Output the (X, Y) coordinate of the center of the cell containing the given text.  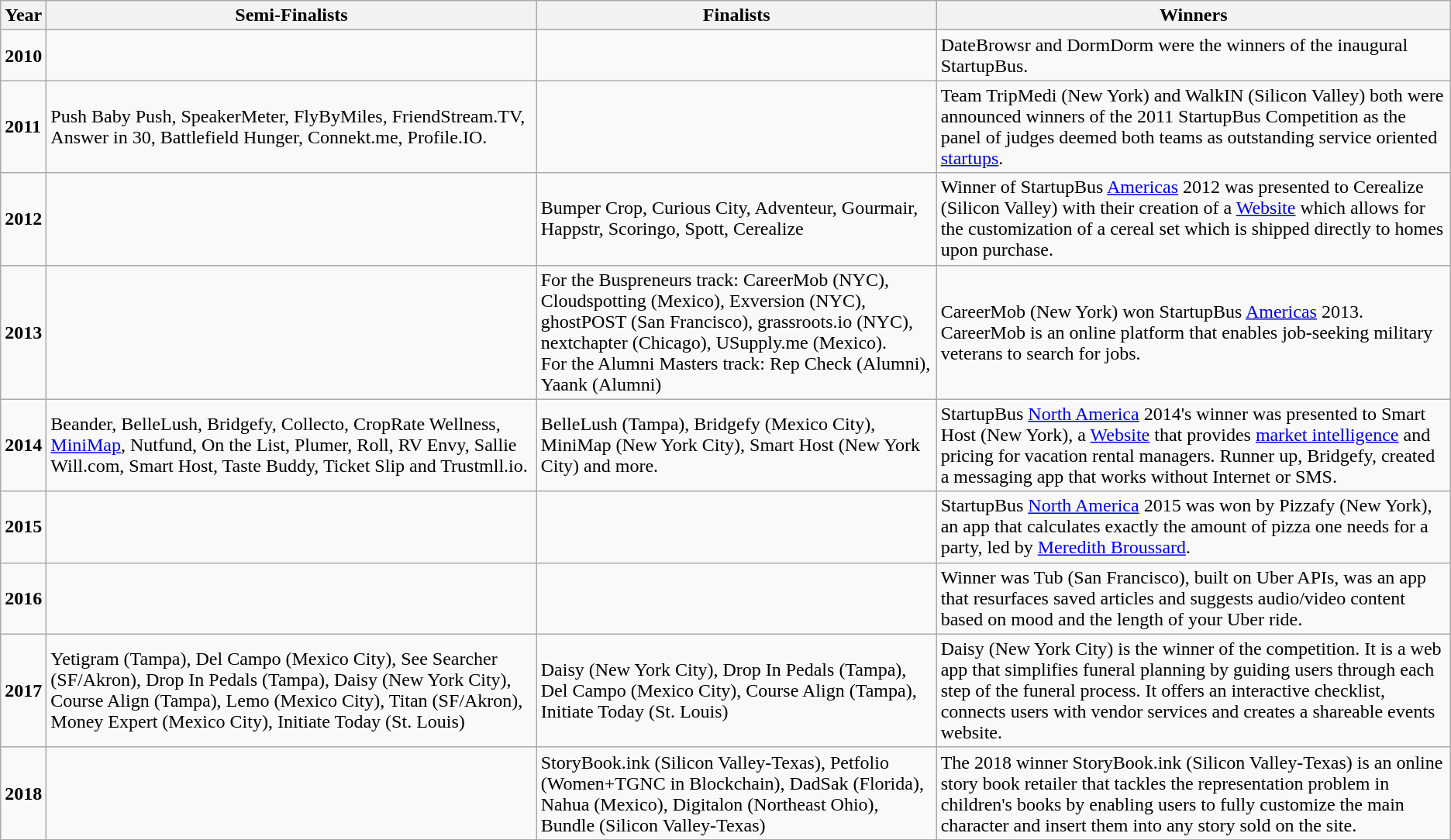
2018 (23, 794)
Year (23, 15)
2016 (23, 598)
2017 (23, 690)
Semi-Finalists (291, 15)
Bumper Crop, Curious City, Adventeur, Gourmair, Happstr, Scoringo, Spott, Cerealize (736, 219)
DateBrowsr and DormDorm were the winners of the inaugural StartupBus. (1194, 56)
2013 (23, 332)
2012 (23, 219)
BelleLush (Tampa), Bridgefy (Mexico City), MiniMap (New York City), Smart Host (New York City) and more. (736, 445)
2011 (23, 127)
Winners (1194, 15)
2010 (23, 56)
CareerMob (New York) won StartupBus Americas 2013. CareerMob is an online platform that enables job-seeking military veterans to search for jobs. (1194, 332)
Finalists (736, 15)
2015 (23, 527)
Push Baby Push, SpeakerMeter, FlyByMiles, FriendStream.TV, Answer in 30, Battlefield Hunger, Connekt.me, Profile.IO. (291, 127)
2014 (23, 445)
Daisy (New York City), Drop In Pedals (Tampa), Del Campo (Mexico City), Course Align (Tampa), Initiate Today (St. Louis) (736, 690)
